Scan for the cell matching the given text and deliver its (x, y) coordinate at center. 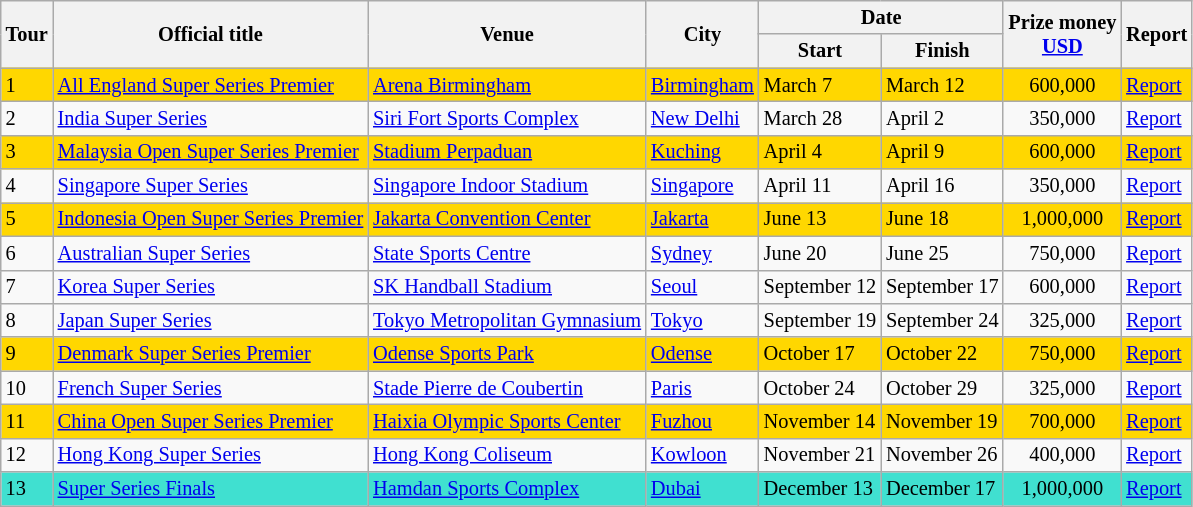
Australian Super Series (210, 253)
October 17 (820, 354)
November 14 (820, 421)
Indonesia Open Super Series Premier (210, 219)
March 12 (942, 85)
5 (27, 219)
Start (820, 51)
Arena Birmingham (507, 85)
City (702, 34)
Tokyo Metropolitan Gymnasium (507, 320)
1 (27, 85)
Singapore (702, 186)
SK Handball Stadium (507, 287)
Hong Kong Coliseum (507, 455)
June 18 (942, 219)
Dubai (702, 489)
June 25 (942, 253)
November 21 (820, 455)
11 (27, 421)
Super Series Finals (210, 489)
April 4 (820, 152)
New Delhi (702, 118)
Date (882, 17)
Seoul (702, 287)
September 24 (942, 320)
March 28 (820, 118)
June 20 (820, 253)
8 (27, 320)
December 13 (820, 489)
April 16 (942, 186)
June 13 (820, 219)
Tour (27, 34)
Tokyo (702, 320)
March 7 (820, 85)
October 24 (820, 388)
Jakarta (702, 219)
November 26 (942, 455)
Finish (942, 51)
2 (27, 118)
September 12 (820, 287)
April 2 (942, 118)
Odense (702, 354)
700,000 (1062, 421)
October 22 (942, 354)
400,000 (1062, 455)
Japan Super Series (210, 320)
7 (27, 287)
Haixia Olympic Sports Center (507, 421)
Official title (210, 34)
Korea Super Series (210, 287)
Paris (702, 388)
October 29 (942, 388)
10 (27, 388)
Odense Sports Park (507, 354)
November 19 (942, 421)
6 (27, 253)
French Super Series (210, 388)
All England Super Series Premier (210, 85)
Kuching (702, 152)
13 (27, 489)
Fuzhou (702, 421)
Stade Pierre de Coubertin (507, 388)
State Sports Centre (507, 253)
Prize money USD (1062, 34)
India Super Series (210, 118)
Hamdan Sports Complex (507, 489)
12 (27, 455)
Singapore Indoor Stadium (507, 186)
Singapore Super Series (210, 186)
Jakarta Convention Center (507, 219)
Siri Fort Sports Complex (507, 118)
Kowloon (702, 455)
Hong Kong Super Series (210, 455)
3 (27, 152)
9 (27, 354)
Venue (507, 34)
China Open Super Series Premier (210, 421)
Denmark Super Series Premier (210, 354)
September 17 (942, 287)
Birmingham (702, 85)
April 9 (942, 152)
Sydney (702, 253)
September 19 (820, 320)
December 17 (942, 489)
Stadium Perpaduan (507, 152)
April 11 (820, 186)
4 (27, 186)
Malaysia Open Super Series Premier (210, 152)
